Output the [x, y] coordinate of the center of the cell containing the given text.  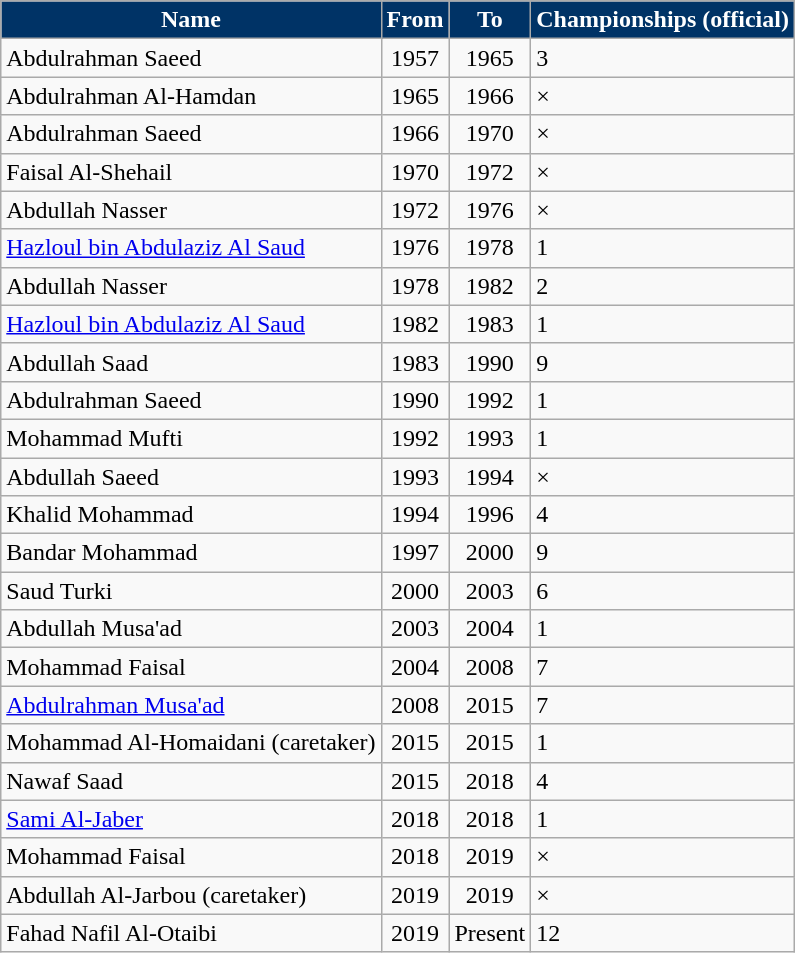
1957 [415, 58]
Abdulrahman Musa'ad [191, 705]
1997 [415, 553]
Abdullah Musa'ad [191, 629]
Present [490, 933]
Championships (official) [663, 20]
1996 [490, 515]
Sami Al-Jaber [191, 819]
Bandar Mohammad [191, 553]
Fahad Nafil Al-Otaibi [191, 933]
From [415, 20]
Mohammad Mufti [191, 438]
To [490, 20]
Abdullah Saad [191, 362]
Mohammad Al-Homaidani (caretaker) [191, 743]
Abdulrahman Al-Hamdan [191, 96]
Abdullah Al-Jarbou (caretaker) [191, 895]
3 [663, 58]
Nawaf Saad [191, 781]
Saud Turki [191, 591]
12 [663, 933]
Abdullah Saeed [191, 477]
2 [663, 286]
Khalid Mohammad [191, 515]
Name [191, 20]
Faisal Al-Shehail [191, 172]
6 [663, 591]
